Search for the cell housing the specified text and yield its [x, y] center coordinate. 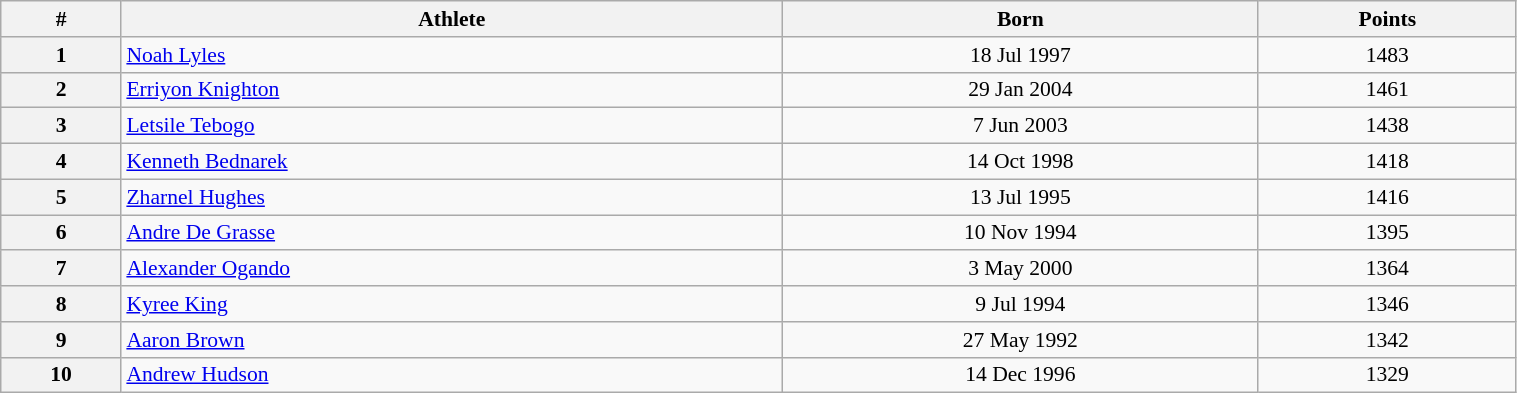
10 [62, 375]
Zharnel Hughes [452, 197]
Born [1020, 19]
8 [62, 304]
Alexander Ogando [452, 269]
10 Nov 1994 [1020, 233]
1483 [1387, 55]
Athlete [452, 19]
1 [62, 55]
2 [62, 90]
9 [62, 340]
Kyree King [452, 304]
Andrew Hudson [452, 375]
14 Dec 1996 [1020, 375]
1342 [1387, 340]
Andre De Grasse [452, 233]
7 Jun 2003 [1020, 126]
# [62, 19]
1461 [1387, 90]
1329 [1387, 375]
4 [62, 162]
3 May 2000 [1020, 269]
9 Jul 1994 [1020, 304]
29 Jan 2004 [1020, 90]
1346 [1387, 304]
3 [62, 126]
Letsile Tebogo [452, 126]
Kenneth Bednarek [452, 162]
Noah Lyles [452, 55]
6 [62, 233]
Points [1387, 19]
27 May 1992 [1020, 340]
13 Jul 1995 [1020, 197]
1395 [1387, 233]
1364 [1387, 269]
Erriyon Knighton [452, 90]
1416 [1387, 197]
18 Jul 1997 [1020, 55]
Aaron Brown [452, 340]
7 [62, 269]
5 [62, 197]
14 Oct 1998 [1020, 162]
1418 [1387, 162]
1438 [1387, 126]
